For the text-containing cell, return its midpoint in [X, Y] coordinate format. 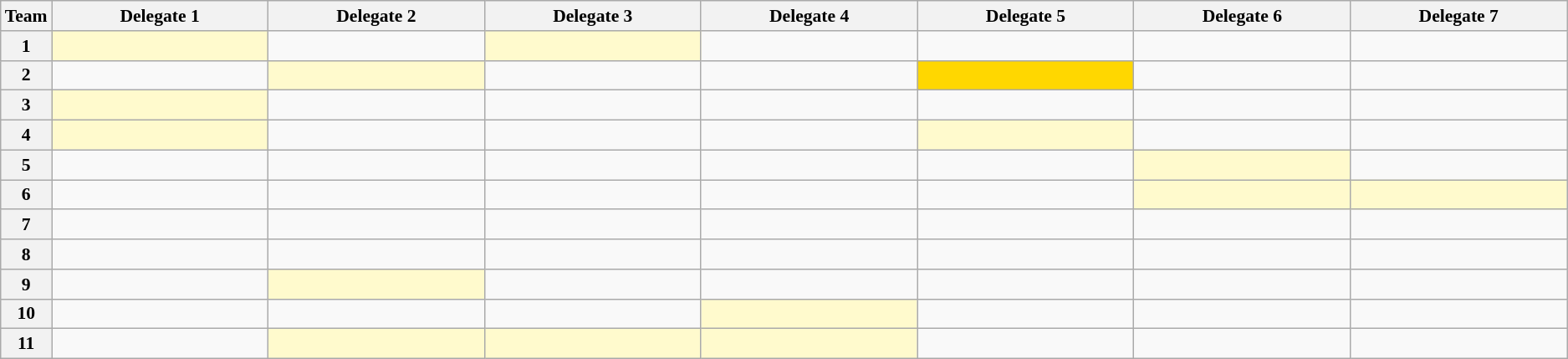
10 [27, 314]
1 [27, 46]
Delegate 2 [376, 16]
7 [27, 225]
Team [27, 16]
11 [27, 344]
8 [27, 254]
Delegate 4 [810, 16]
9 [27, 285]
4 [27, 136]
Delegate 3 [592, 16]
Delegate 1 [161, 16]
2 [27, 75]
Delegate 5 [1025, 16]
Delegate 6 [1243, 16]
Delegate 7 [1458, 16]
5 [27, 165]
3 [27, 105]
6 [27, 195]
